Output the (X, Y) coordinate of the center of the cell containing the given text.  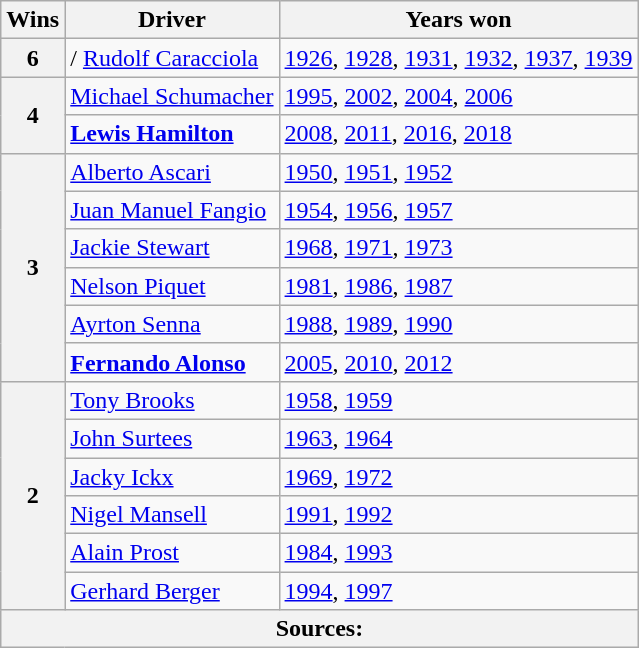
3 (33, 267)
Alain Prost (172, 553)
Wins (33, 20)
Nelson Piquet (172, 286)
1926, 1928, 1931, 1932, 1937, 1939 (458, 58)
Sources: (320, 629)
Ayrton Senna (172, 324)
1958, 1959 (458, 400)
2005, 2010, 2012 (458, 362)
Michael Schumacher (172, 96)
Fernando Alonso (172, 362)
2 (33, 495)
1950, 1951, 1952 (458, 172)
1969, 1972 (458, 477)
1968, 1971, 1973 (458, 248)
1981, 1986, 1987 (458, 286)
Nigel Mansell (172, 515)
Jackie Stewart (172, 248)
Alberto Ascari (172, 172)
Driver (172, 20)
4 (33, 115)
Gerhard Berger (172, 591)
1984, 1993 (458, 553)
Years won (458, 20)
Juan Manuel Fangio (172, 210)
1995, 2002, 2004, 2006 (458, 96)
1991, 1992 (458, 515)
1994, 1997 (458, 591)
1954, 1956, 1957 (458, 210)
1963, 1964 (458, 438)
John Surtees (172, 438)
Tony Brooks (172, 400)
1988, 1989, 1990 (458, 324)
Lewis Hamilton (172, 134)
/ Rudolf Caracciola (172, 58)
Jacky Ickx (172, 477)
2008, 2011, 2016, 2018 (458, 134)
6 (33, 58)
